For the text-containing cell, return its midpoint in (x, y) coordinate format. 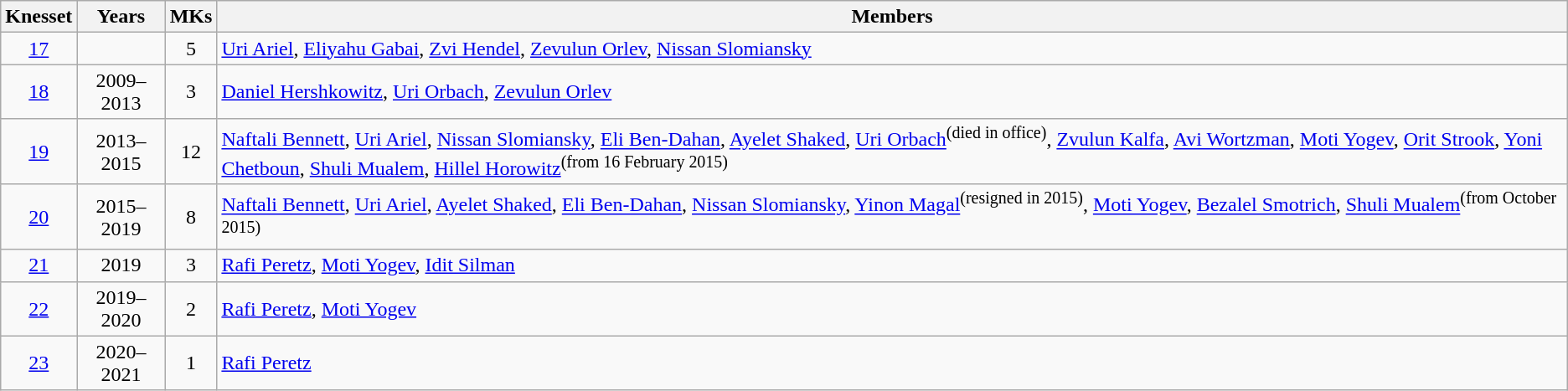
MKs (191, 17)
Uri Ariel, Eliyahu Gabai, Zvi Hendel, Zevulun Orlev, Nissan Slomiansky (892, 49)
18 (39, 92)
1 (191, 363)
23 (39, 363)
2020–2021 (121, 363)
21 (39, 265)
19 (39, 152)
Rafi Peretz, Moti Yogev, Idit Silman (892, 265)
2019 (121, 265)
5 (191, 49)
2 (191, 308)
Rafi Peretz (892, 363)
17 (39, 49)
Knesset (39, 17)
Years (121, 17)
20 (39, 217)
12 (191, 152)
22 (39, 308)
2009–2013 (121, 92)
2013–2015 (121, 152)
Rafi Peretz, Moti Yogev (892, 308)
8 (191, 217)
Members (892, 17)
2019–2020 (121, 308)
2015–2019 (121, 217)
Daniel Hershkowitz, Uri Orbach, Zevulun Orlev (892, 92)
